Determine the (X, Y) coordinate at the center of the cell enclosing the given text.  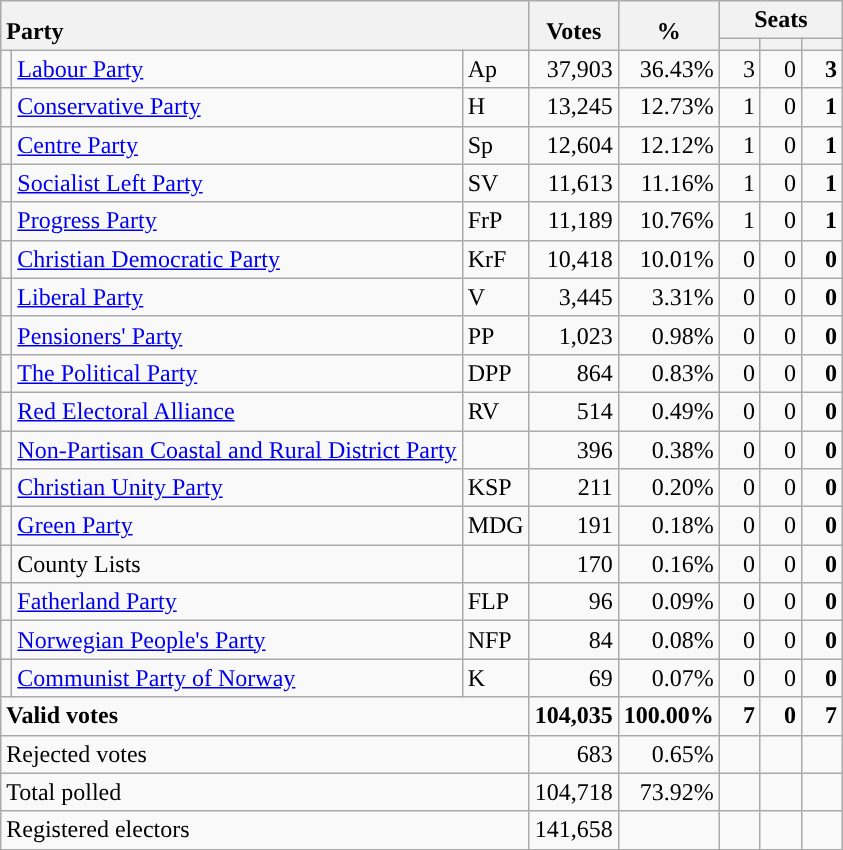
11.16% (668, 183)
County Lists (237, 564)
170 (574, 564)
11,613 (574, 183)
Norwegian People's Party (237, 640)
Communist Party of Norway (237, 678)
12.12% (668, 145)
Total polled (265, 792)
0.65% (668, 754)
73.92% (668, 792)
Sp (496, 145)
Socialist Left Party (237, 183)
Conservative Party (237, 107)
K (496, 678)
0.49% (668, 411)
V (496, 297)
Christian Unity Party (237, 488)
Centre Party (237, 145)
12.73% (668, 107)
104,718 (574, 792)
RV (496, 411)
10.01% (668, 259)
Party (265, 26)
10.76% (668, 221)
Fatherland Party (237, 602)
0.09% (668, 602)
1,023 (574, 335)
0.18% (668, 526)
0.16% (668, 564)
Votes (574, 26)
0.07% (668, 678)
37,903 (574, 69)
FLP (496, 602)
864 (574, 373)
10,418 (574, 259)
PP (496, 335)
Valid votes (265, 716)
11,189 (574, 221)
3.31% (668, 297)
Non-Partisan Coastal and Rural District Party (237, 449)
Rejected votes (265, 754)
0.98% (668, 335)
84 (574, 640)
Progress Party (237, 221)
Red Electoral Alliance (237, 411)
100.00% (668, 716)
13,245 (574, 107)
Pensioners' Party (237, 335)
211 (574, 488)
104,035 (574, 716)
Seats (780, 20)
The Political Party (237, 373)
Christian Democratic Party (237, 259)
MDG (496, 526)
Labour Party (237, 69)
Liberal Party (237, 297)
KrF (496, 259)
% (668, 26)
0.38% (668, 449)
0.08% (668, 640)
Registered electors (265, 830)
3,445 (574, 297)
96 (574, 602)
191 (574, 526)
514 (574, 411)
FrP (496, 221)
Ap (496, 69)
141,658 (574, 830)
36.43% (668, 69)
0.20% (668, 488)
DPP (496, 373)
12,604 (574, 145)
NFP (496, 640)
69 (574, 678)
Green Party (237, 526)
683 (574, 754)
H (496, 107)
0.83% (668, 373)
396 (574, 449)
KSP (496, 488)
SV (496, 183)
